Extract the (x, y) coordinate from the center of the cell holding the provided text.  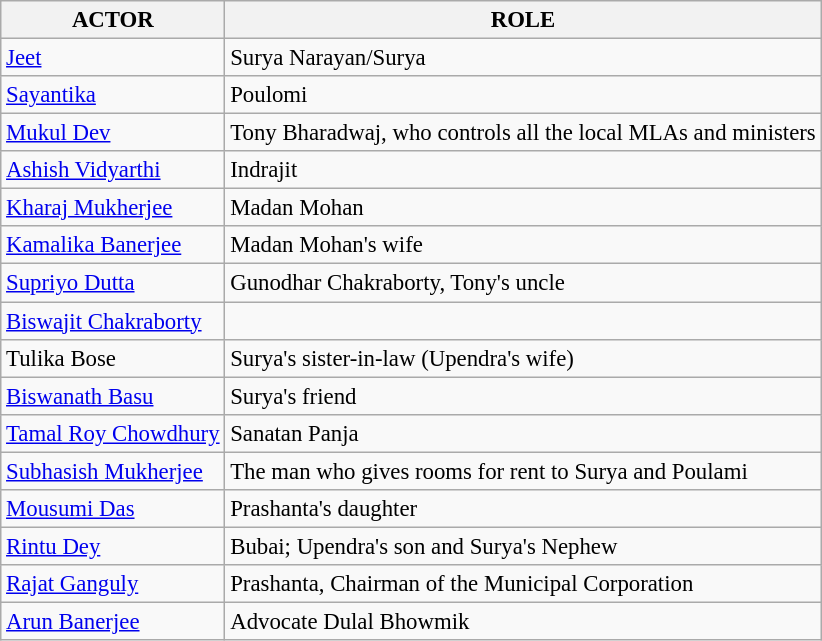
Biswajit Chakraborty (113, 321)
Tony Bharadwaj, who controls all the local MLAs and ministers (523, 133)
Tulika Bose (113, 358)
Madan Mohan (523, 208)
Gunodhar Chakraborty, Tony's uncle (523, 283)
Surya Narayan/Surya (523, 58)
Kharaj Mukherjee (113, 208)
Rintu Dey (113, 546)
Supriyo Dutta (113, 283)
Advocate Dulal Bhowmik (523, 621)
ACTOR (113, 20)
Sanatan Panja (523, 433)
Jeet (113, 58)
Tamal Roy Chowdhury (113, 433)
Mousumi Das (113, 509)
Madan Mohan's wife (523, 245)
Poulomi (523, 95)
ROLE (523, 20)
The man who gives rooms for rent to Surya and Poulami (523, 471)
Ashish Vidyarthi (113, 170)
Arun Banerjee (113, 621)
Mukul Dev (113, 133)
Biswanath Basu (113, 396)
Prashanta's daughter (523, 509)
Surya's sister-in-law (Upendra's wife) (523, 358)
Prashanta, Chairman of the Municipal Corporation (523, 584)
Subhasish Mukherjee (113, 471)
Indrajit (523, 170)
Rajat Ganguly (113, 584)
Sayantika (113, 95)
Bubai; Upendra's son and Surya's Nephew (523, 546)
Surya's friend (523, 396)
Kamalika Banerjee (113, 245)
